From the cell containing the given text, extract its center point as (X, Y) coordinate. 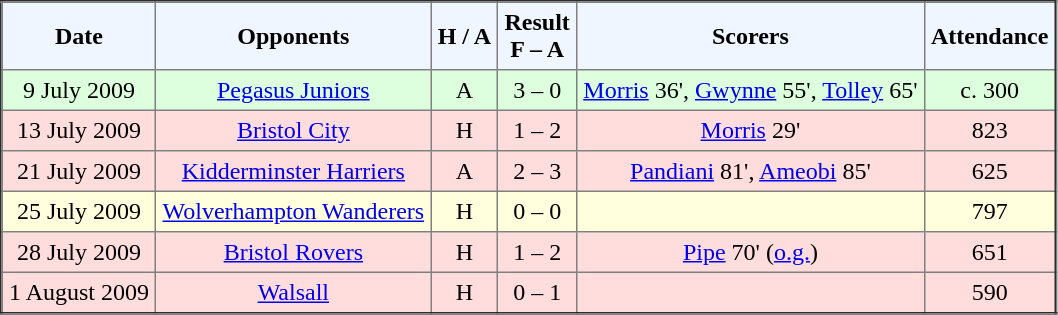
625 (990, 171)
Morris 29' (751, 130)
Attendance (990, 36)
823 (990, 130)
Date (79, 36)
25 July 2009 (79, 211)
Bristol Rovers (294, 252)
ResultF – A (538, 36)
1 August 2009 (79, 292)
c. 300 (990, 90)
Pegasus Juniors (294, 90)
2 – 3 (538, 171)
0 – 0 (538, 211)
Scorers (751, 36)
651 (990, 252)
28 July 2009 (79, 252)
Morris 36', Gwynne 55', Tolley 65' (751, 90)
Kidderminster Harriers (294, 171)
9 July 2009 (79, 90)
21 July 2009 (79, 171)
Pandiani 81', Ameobi 85' (751, 171)
590 (990, 292)
0 – 1 (538, 292)
3 – 0 (538, 90)
Pipe 70' (o.g.) (751, 252)
Opponents (294, 36)
797 (990, 211)
Wolverhampton Wanderers (294, 211)
Bristol City (294, 130)
13 July 2009 (79, 130)
H / A (464, 36)
Walsall (294, 292)
